Provide the (x, y) coordinate of the cell's center where the given text is located.  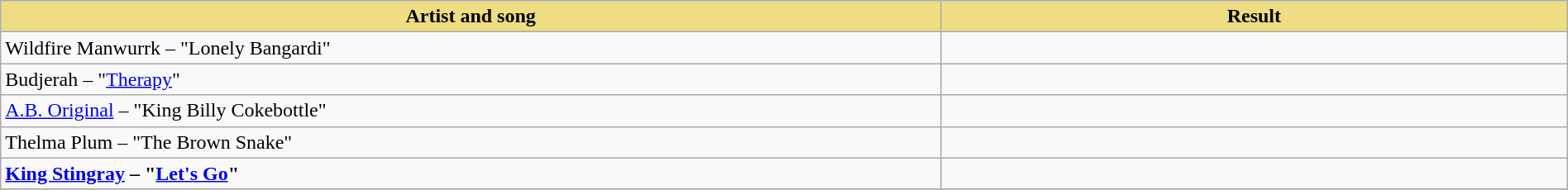
Budjerah – "Therapy" (471, 79)
Wildfire Manwurrk – "Lonely Bangardi" (471, 48)
A.B. Original – "King Billy Cokebottle" (471, 111)
Thelma Plum – "The Brown Snake" (471, 142)
Artist and song (471, 17)
King Stingray – "Let's Go" (471, 173)
Result (1254, 17)
